Scan for the cell matching the given text and deliver its [x, y] coordinate at center. 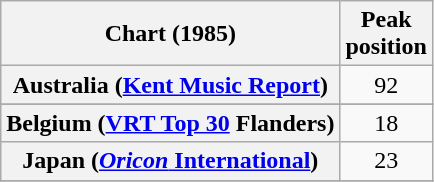
Peakposition [386, 34]
Belgium (VRT Top 30 Flanders) [170, 123]
18 [386, 123]
23 [386, 161]
Chart (1985) [170, 34]
Japan (Oricon International) [170, 161]
92 [386, 85]
Australia (Kent Music Report) [170, 85]
